Return (X, Y) of the center of cell containing provided text 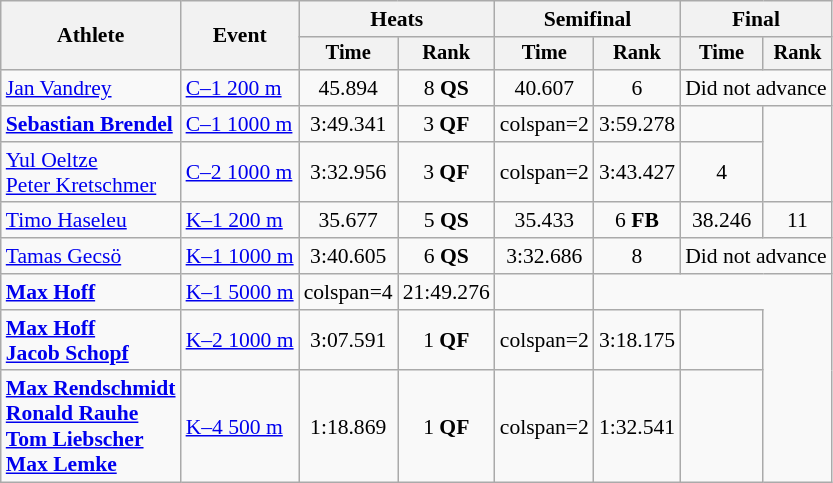
Semifinal (588, 19)
3:32.956 (348, 172)
C–2 1000 m (240, 172)
6 FB (637, 221)
Final (756, 19)
Jan Vandrey (91, 88)
5 QS (446, 221)
3:07.591 (348, 340)
35.433 (544, 221)
38.246 (722, 221)
3:18.175 (637, 340)
Sebastian Brendel (91, 124)
4 (722, 172)
K–4 500 m (240, 427)
Tamas Gecsö (91, 256)
K–1 200 m (240, 221)
45.894 (348, 88)
Event (240, 36)
6 QS (446, 256)
C–1 1000 m (240, 124)
40.607 (544, 88)
K–1 5000 m (240, 292)
8 QS (446, 88)
3:32.686 (544, 256)
11 (798, 221)
Yul OeltzePeter Kretschmer (91, 172)
Max HoffJacob Schopf (91, 340)
K–1 1000 m (240, 256)
C–1 200 m (240, 88)
K–2 1000 m (240, 340)
colspan=4 (348, 292)
1:32.541 (637, 427)
1:18.869 (348, 427)
Timo Haseleu (91, 221)
3:49.341 (348, 124)
3:59.278 (637, 124)
35.677 (348, 221)
3:43.427 (637, 172)
Heats (397, 19)
8 (637, 256)
3:40.605 (348, 256)
Max RendschmidtRonald RauheTom LiebscherMax Lemke (91, 427)
Athlete (91, 36)
6 (637, 88)
Max Hoff (91, 292)
21:49.276 (446, 292)
